Pinpoint the cell where the given text exists, returning its (X, Y) midpoint coordinate. 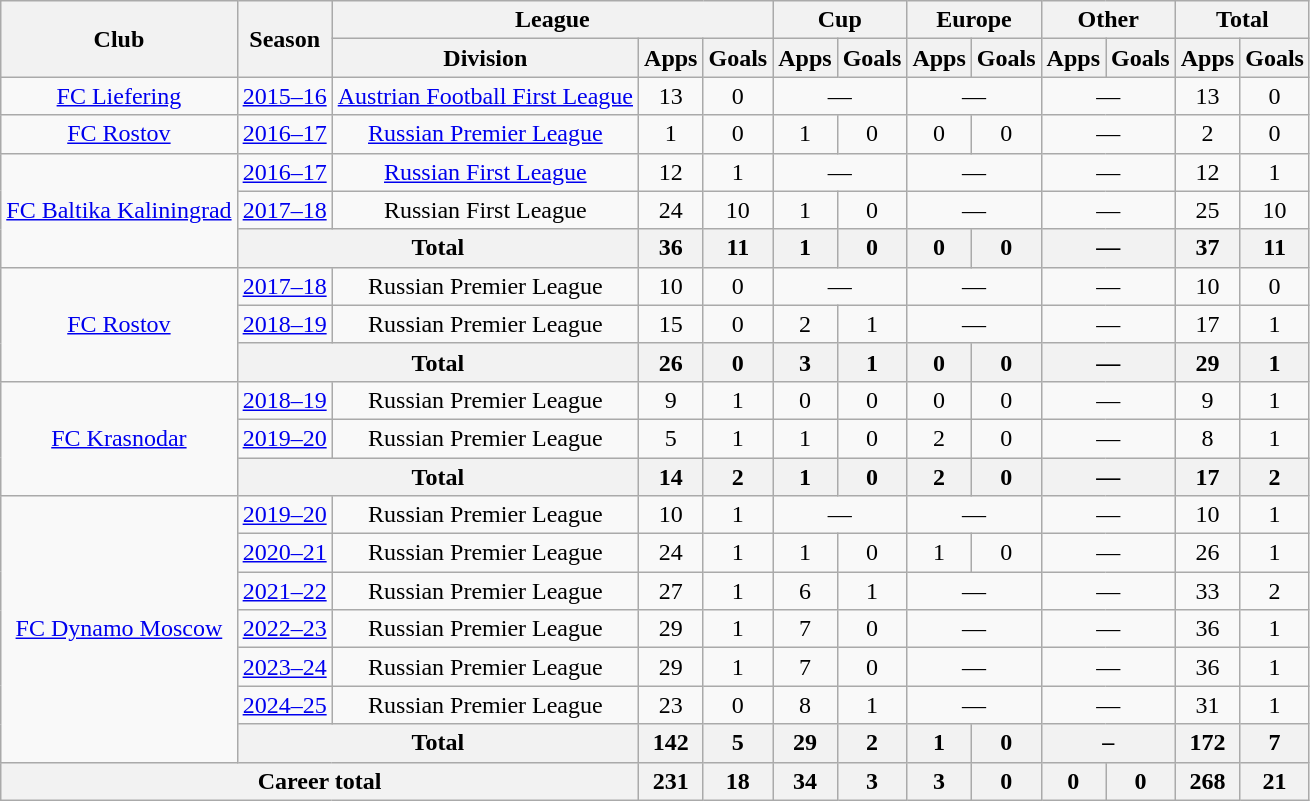
25 (1207, 210)
Career total (320, 781)
23 (671, 705)
2022–23 (284, 629)
FC Baltika Kaliningrad (119, 210)
172 (1207, 743)
6 (805, 591)
FC Krasnodar (119, 438)
34 (805, 781)
18 (738, 781)
33 (1207, 591)
31 (1207, 705)
Season (284, 39)
2023–24 (284, 667)
37 (1207, 248)
21 (1275, 781)
FC Liefering (119, 96)
League (552, 20)
2020–21 (284, 553)
2015–16 (284, 96)
Other (1108, 20)
Club (119, 39)
2021–22 (284, 591)
– (1108, 743)
14 (671, 477)
FC Dynamo Moscow (119, 629)
268 (1207, 781)
231 (671, 781)
2024–25 (284, 705)
Austrian Football First League (485, 96)
27 (671, 591)
Division (485, 58)
15 (671, 324)
Cup (840, 20)
Europe (974, 20)
142 (671, 743)
